Determine the [x, y] coordinate at the center of the cell enclosing the given text.  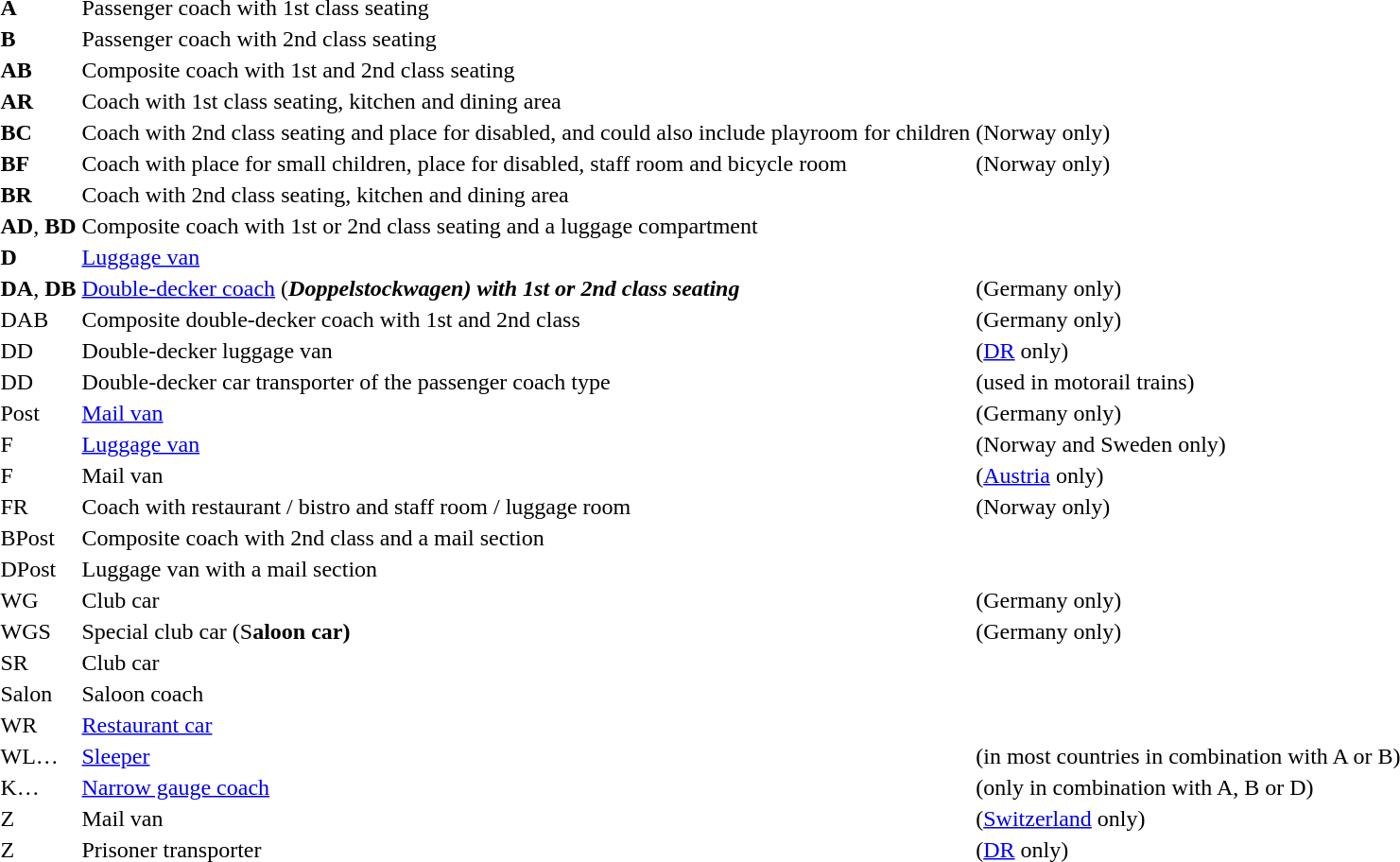
Double-decker car transporter of the passenger coach type [526, 382]
Coach with place for small children, place for disabled, staff room and bicycle room [526, 164]
Passenger coach with 2nd class seating [526, 39]
Luggage van with a mail section [526, 569]
Coach with 2nd class seating, kitchen and dining area [526, 195]
Coach with restaurant / bistro and staff room / luggage room [526, 507]
Composite coach with 1st and 2nd class seating [526, 70]
Coach with 2nd class seating and place for disabled, and could also include playroom for children [526, 132]
Restaurant car [526, 725]
Composite coach with 2nd class and a mail section [526, 538]
Saloon coach [526, 694]
Narrow gauge coach [526, 787]
Coach with 1st class seating, kitchen and dining area [526, 101]
Composite coach with 1st or 2nd class seating and a luggage compartment [526, 226]
Double-decker coach (Doppelstockwagen) with 1st or 2nd class seating [526, 288]
Double-decker luggage van [526, 351]
Special club car (Saloon car) [526, 631]
Composite double-decker coach with 1st and 2nd class [526, 319]
Sleeper [526, 756]
